Capture the cell that displays the provided text and extract its (x, y) central coordinate. 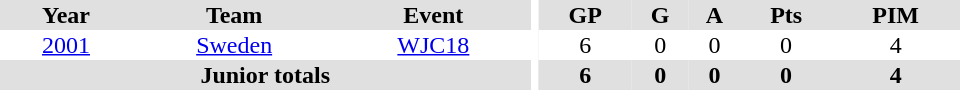
Pts (786, 15)
Junior totals (265, 75)
2001 (66, 45)
Year (66, 15)
Team (234, 15)
A (714, 15)
G (660, 15)
GP (585, 15)
Event (433, 15)
Sweden (234, 45)
WJC18 (433, 45)
PIM (896, 15)
